Provide the (X, Y) coordinate of the cell's center where the given text is located.  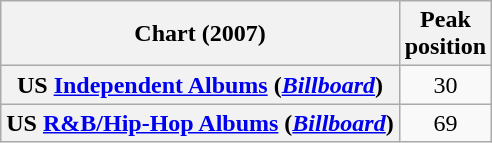
30 (445, 85)
US R&B/Hip-Hop Albums (Billboard) (200, 123)
Peakposition (445, 34)
US Independent Albums (Billboard) (200, 85)
Chart (2007) (200, 34)
69 (445, 123)
